Extract the (X, Y) coordinate from the center of the cell holding the provided text.  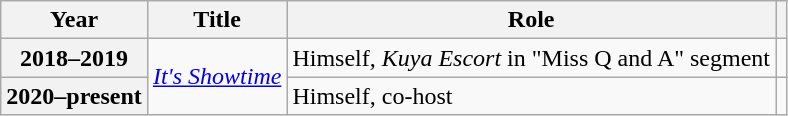
Himself, Kuya Escort in "Miss Q and A" segment (532, 58)
Title (217, 20)
2018–2019 (74, 58)
It's Showtime (217, 77)
Role (532, 20)
2020–present (74, 96)
Himself, co-host (532, 96)
Year (74, 20)
